Return the (X, Y) coordinate for the center point of the cell that contains the specified text.  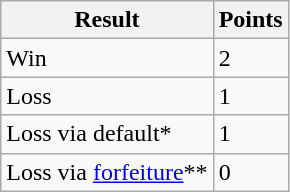
Loss (107, 96)
Points (250, 20)
2 (250, 58)
Win (107, 58)
Loss via default* (107, 134)
Result (107, 20)
0 (250, 172)
Loss via forfeiture** (107, 172)
